From the cell containing the given text, extract its center point as (x, y) coordinate. 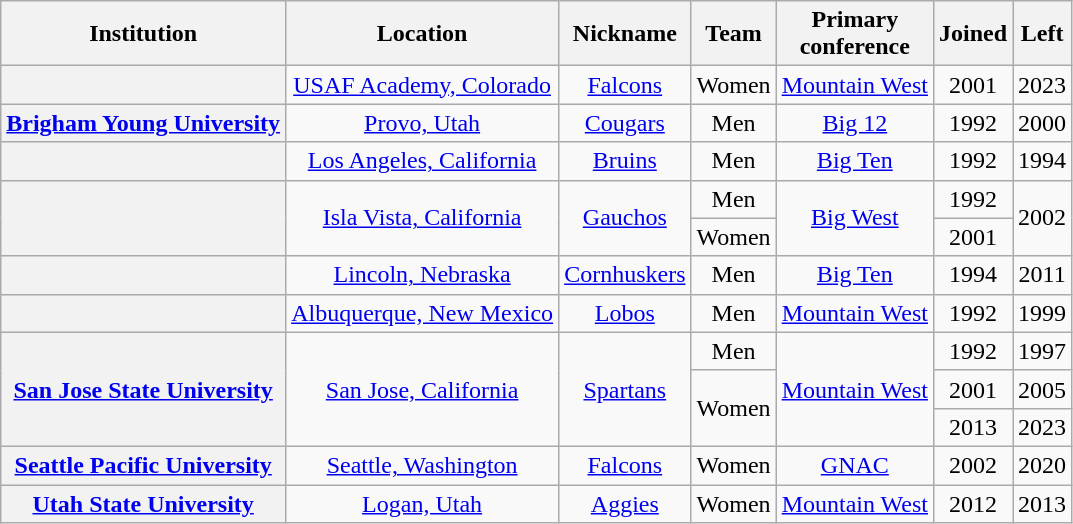
Big 12 (854, 123)
Location (422, 34)
Utah State University (144, 503)
1997 (1042, 351)
Cornhuskers (625, 275)
2000 (1042, 123)
Aggies (625, 503)
Spartans (625, 389)
Seattle Pacific University (144, 465)
San Jose State University (144, 389)
Isla Vista, California (422, 218)
Lobos (625, 313)
Albuquerque, New Mexico (422, 313)
Left (1042, 34)
Gauchos (625, 218)
Bruins (625, 161)
Institution (144, 34)
Lincoln, Nebraska (422, 275)
1999 (1042, 313)
Nickname (625, 34)
Logan, Utah (422, 503)
Big West (854, 218)
Brigham Young University (144, 123)
Cougars (625, 123)
2005 (1042, 389)
Team (734, 34)
2012 (972, 503)
San Jose, California (422, 389)
Joined (972, 34)
2011 (1042, 275)
Provo, Utah (422, 123)
Los Angeles, California (422, 161)
GNAC (854, 465)
Primaryconference (854, 34)
USAF Academy, Colorado (422, 85)
2020 (1042, 465)
Seattle, Washington (422, 465)
